Return [X, Y] of the center of cell containing provided text 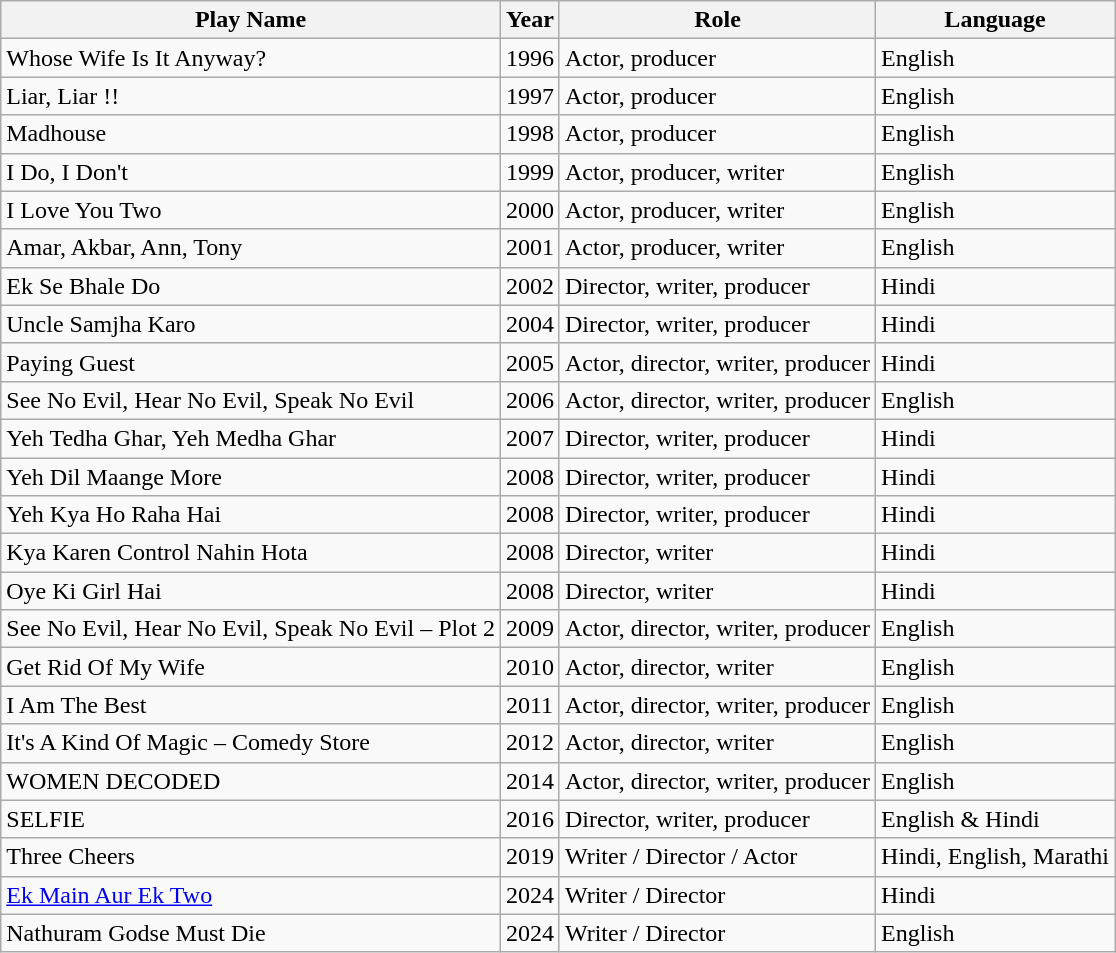
1999 [530, 172]
Language [996, 20]
Yeh Dil Maange More [251, 477]
Kya Karen Control Nahin Hota [251, 553]
I Love You Two [251, 210]
See No Evil, Hear No Evil, Speak No Evil – Plot 2 [251, 629]
Writer / Director / Actor [717, 857]
See No Evil, Hear No Evil, Speak No Evil [251, 400]
2011 [530, 705]
2002 [530, 286]
Liar, Liar !! [251, 96]
2007 [530, 438]
Paying Guest [251, 362]
Amar, Akbar, Ann, Tony [251, 248]
Three Cheers [251, 857]
Role [717, 20]
Madhouse [251, 134]
Year [530, 20]
Ek Main Aur Ek Two [251, 895]
I Do, I Don't [251, 172]
Hindi, English, Marathi [996, 857]
Nathuram Godse Must Die [251, 933]
Whose Wife Is It Anyway? [251, 58]
1996 [530, 58]
Oye Ki Girl Hai [251, 591]
2005 [530, 362]
2004 [530, 324]
Yeh Kya Ho Raha Hai [251, 515]
2019 [530, 857]
2012 [530, 743]
2006 [530, 400]
2009 [530, 629]
WOMEN DECODED [251, 781]
2010 [530, 667]
English & Hindi [996, 819]
SELFIE [251, 819]
Play Name [251, 20]
Get Rid Of My Wife [251, 667]
Yeh Tedha Ghar, Yeh Medha Ghar [251, 438]
Ek Se Bhale Do [251, 286]
2001 [530, 248]
1997 [530, 96]
1998 [530, 134]
2014 [530, 781]
2000 [530, 210]
Uncle Samjha Karo [251, 324]
2016 [530, 819]
I Am The Best [251, 705]
It's A Kind Of Magic – Comedy Store [251, 743]
